From the cell containing the given text, extract its center point as [x, y] coordinate. 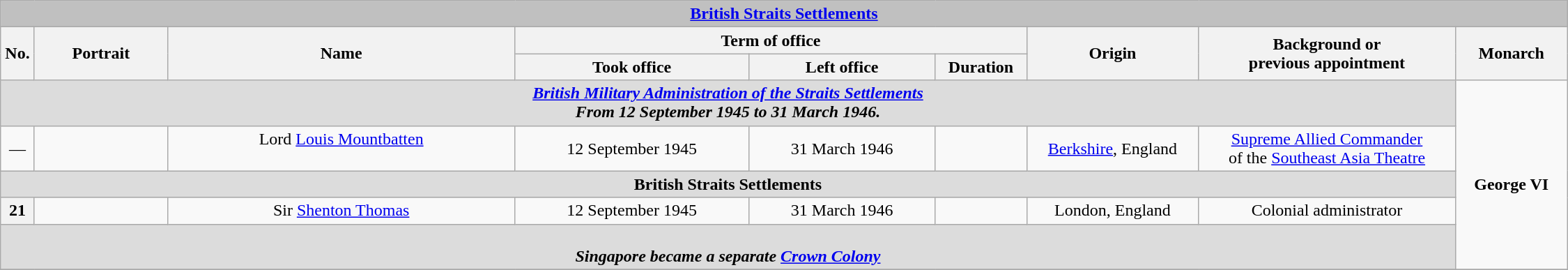
Background orprevious appointment [1327, 54]
Origin [1112, 54]
Took office [631, 67]
British Military Administration of the Straits Settlements From 12 September 1945 to 31 March 1946. [728, 103]
Sir Shenton Thomas [341, 211]
21 [18, 211]
Duration [981, 67]
Portrait [100, 54]
Colonial administrator [1327, 211]
Name [341, 54]
Supreme Allied Commanderof the Southeast Asia Theatre [1327, 148]
George VI [1511, 174]
Monarch [1511, 54]
London, England [1112, 211]
Berkshire, England [1112, 148]
Singapore became a separate Crown Colony [728, 247]
— [18, 148]
No. [18, 54]
Term of office [771, 40]
Lord Louis Mountbatten [341, 148]
Left office [842, 67]
